Extract the (x, y) coordinate from the center of the cell holding the provided text.  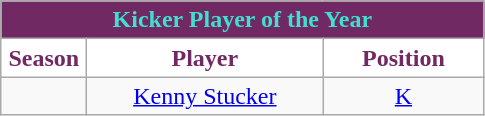
K (404, 96)
Position (404, 58)
Kenny Stucker (205, 96)
Player (205, 58)
Kicker Player of the Year (242, 20)
Season (44, 58)
